Output the [X, Y] coordinate of the center of the cell containing the given text.  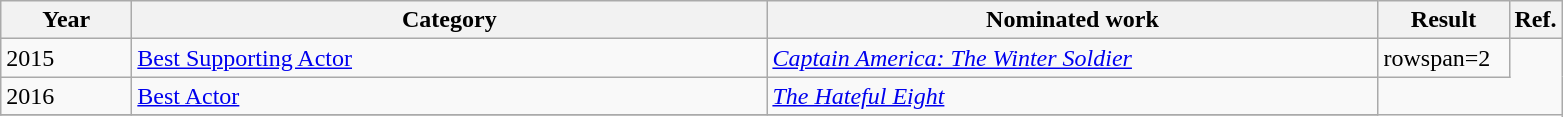
Best Actor [450, 96]
Best Supporting Actor [450, 58]
The Hateful Eight [1072, 96]
2015 [66, 58]
rowspan=2 [1444, 58]
Captain America: The Winter Soldier [1072, 58]
Category [450, 20]
Result [1444, 20]
2016 [66, 96]
Year [66, 20]
Nominated work [1072, 20]
Ref. [1536, 20]
